For the text-containing cell, return its midpoint in (X, Y) coordinate format. 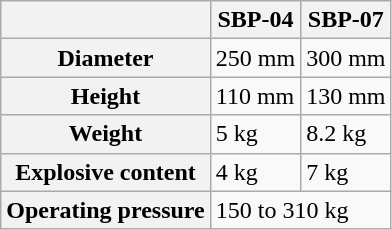
110 mm (255, 96)
130 mm (346, 96)
Operating pressure (106, 210)
SBP-04 (255, 20)
Diameter (106, 58)
4 kg (255, 172)
Explosive content (106, 172)
Height (106, 96)
SBP-07 (346, 20)
8.2 kg (346, 134)
250 mm (255, 58)
150 to 310 kg (300, 210)
5 kg (255, 134)
300 mm (346, 58)
Weight (106, 134)
7 kg (346, 172)
